Determine the [x, y] coordinate at the center of the cell enclosing the given text.  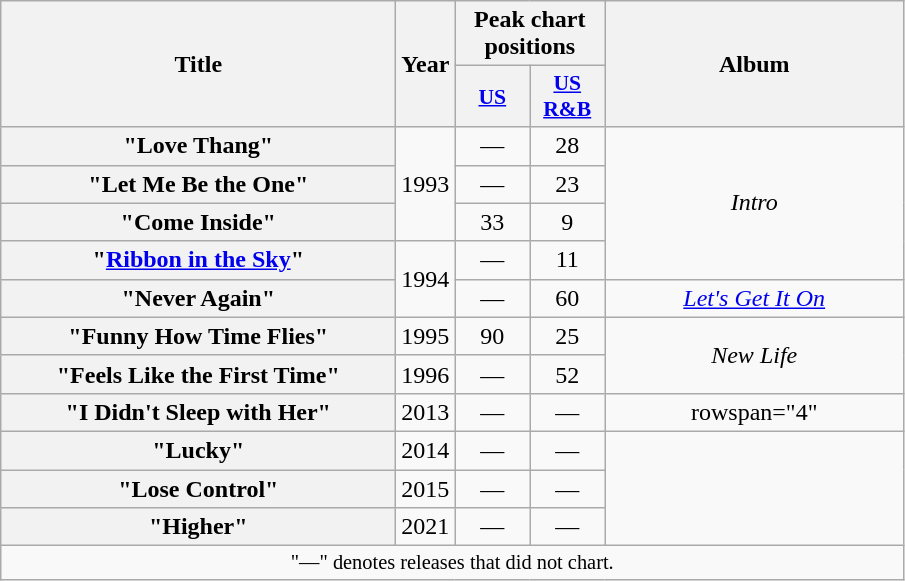
Intro [754, 203]
90 [492, 336]
2021 [426, 527]
2015 [426, 489]
Year [426, 64]
"Feels Like the First Time" [198, 374]
"Lucky" [198, 450]
2014 [426, 450]
"Funny How Time Flies" [198, 336]
USR&B [568, 96]
"Ribbon in the Sky" [198, 260]
1993 [426, 184]
"Never Again" [198, 298]
"Love Thang" [198, 146]
11 [568, 260]
"I Didn't Sleep with Her" [198, 412]
Let's Get It On [754, 298]
"Lose Control" [198, 489]
28 [568, 146]
Title [198, 64]
Album [754, 64]
"—" denotes releases that did not chart. [452, 563]
New Life [754, 355]
60 [568, 298]
52 [568, 374]
1995 [426, 336]
23 [568, 184]
2013 [426, 412]
rowspan="4" [754, 412]
1996 [426, 374]
1994 [426, 279]
Peak chart positions [530, 34]
"Let Me Be the One" [198, 184]
"Higher" [198, 527]
25 [568, 336]
US [492, 96]
33 [492, 222]
9 [568, 222]
"Come Inside" [198, 222]
